Detect which cell encompasses the target text, then output its (x, y) center coordinate. 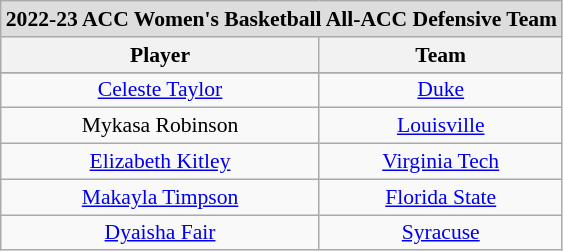
Team (440, 55)
Virginia Tech (440, 162)
Duke (440, 90)
Louisville (440, 126)
2022-23 ACC Women's Basketball All-ACC Defensive Team (282, 19)
Makayla Timpson (160, 197)
Celeste Taylor (160, 90)
Mykasa Robinson (160, 126)
Florida State (440, 197)
Dyaisha Fair (160, 233)
Elizabeth Kitley (160, 162)
Syracuse (440, 233)
Player (160, 55)
